Search for the cell housing the specified text and yield its [X, Y] center coordinate. 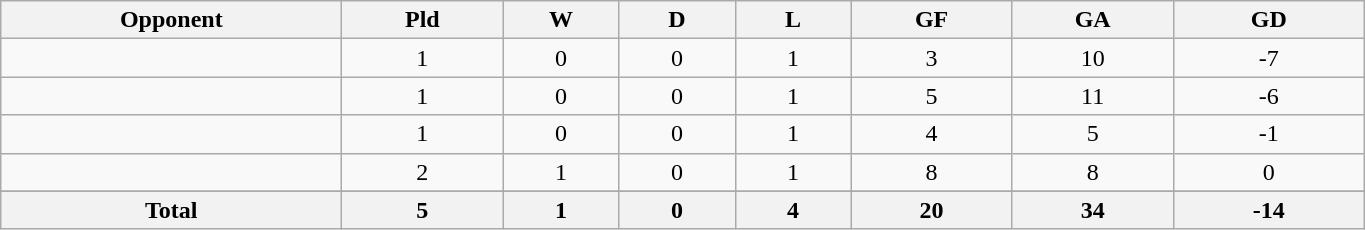
34 [1092, 210]
GD [1268, 20]
-7 [1268, 58]
Opponent [172, 20]
W [561, 20]
L [793, 20]
3 [932, 58]
20 [932, 210]
Pld [422, 20]
GF [932, 20]
-6 [1268, 96]
-14 [1268, 210]
-1 [1268, 134]
10 [1092, 58]
11 [1092, 96]
2 [422, 172]
D [677, 20]
Total [172, 210]
GA [1092, 20]
